Pinpoint the cell where the given text exists, returning its [X, Y] midpoint coordinate. 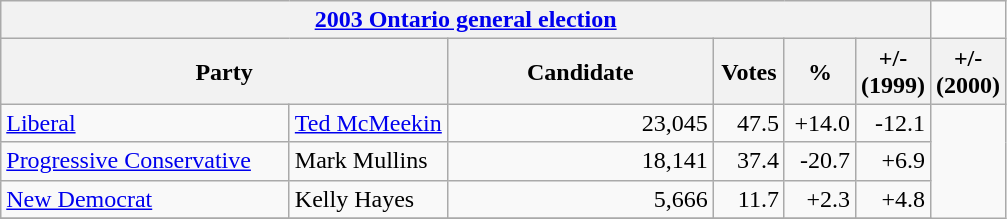
11.7 [748, 199]
+/- (1999) [894, 72]
18,141 [580, 161]
+14.0 [820, 123]
+/- (2000) [968, 72]
Progressive Conservative [146, 161]
+2.3 [820, 199]
2003 Ontario general election [466, 20]
Liberal [146, 123]
5,666 [580, 199]
Kelly Hayes [368, 199]
Votes [748, 72]
37.4 [748, 161]
Candidate [580, 72]
% [820, 72]
23,045 [580, 123]
-12.1 [894, 123]
+4.8 [894, 199]
+6.9 [894, 161]
Mark Mullins [368, 161]
New Democrat [146, 199]
Ted McMeekin [368, 123]
Party [224, 72]
47.5 [748, 123]
-20.7 [820, 161]
